Capture the cell that displays the provided text and extract its (X, Y) central coordinate. 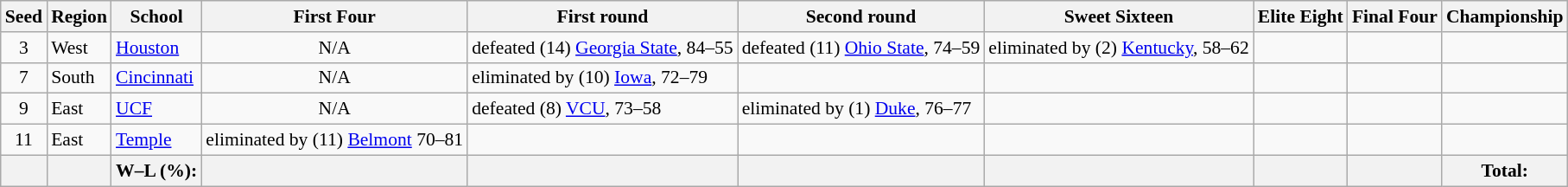
eliminated by (2) Kentucky, 58–62 (1118, 48)
eliminated by (10) Iowa, 72–79 (602, 78)
Elite Eight (1301, 16)
West (79, 48)
7 (24, 78)
South (79, 78)
School (156, 16)
Sweet Sixteen (1118, 16)
W–L (%): (156, 171)
Seed (24, 16)
First Four (334, 16)
9 (24, 109)
UCF (156, 109)
defeated (8) VCU, 73–58 (602, 109)
11 (24, 140)
First round (602, 16)
Cincinnati (156, 78)
eliminated by (1) Duke, 76–77 (861, 109)
eliminated by (11) Belmont 70–81 (334, 140)
defeated (14) Georgia State, 84–55 (602, 48)
Temple (156, 140)
defeated (11) Ohio State, 74–59 (861, 48)
Final Four (1394, 16)
Region (79, 16)
3 (24, 48)
Total: (1505, 171)
Second round (861, 16)
Championship (1505, 16)
Houston (156, 48)
